Find where the given text appears and provide that cell's center as (x, y) coordinate. 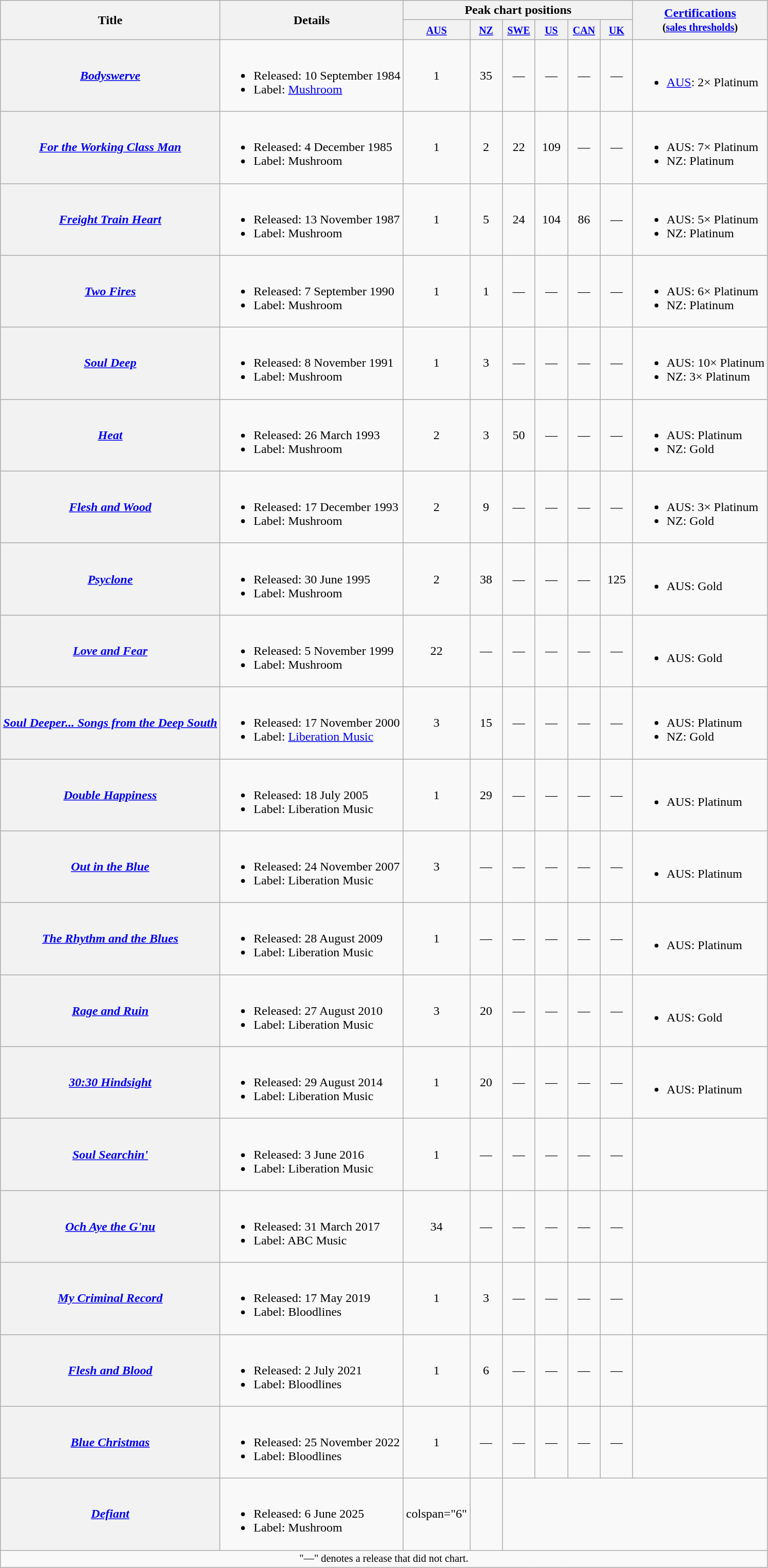
Out in the Blue (110, 867)
AUS: 10× PlatinumNZ: 3× Platinum (700, 363)
Released: 27 August 2010Label: Liberation Music (312, 1011)
86 (584, 219)
Soul Deep (110, 363)
24 (519, 219)
Blue Christmas (110, 1442)
Released: 6 June 2025Label: Mushroom (312, 1514)
Details (312, 20)
Certifications(sales thresholds) (700, 20)
104 (551, 219)
34 (437, 1226)
AUS: 5× PlatinumNZ: Platinum (700, 219)
38 (486, 579)
Flesh and Blood (110, 1370)
Peak chart positions (519, 10)
Released: 5 November 1999Label: Mushroom (312, 651)
Released: 17 December 1993Label: Mushroom (312, 507)
Released: 31 March 2017Label: ABC Music (312, 1226)
For the Working Class Man (110, 147)
SWE (519, 30)
Released: 24 November 2007Label: Liberation Music (312, 867)
Rage and Ruin (110, 1011)
"—" denotes a release that did not chart. (384, 1559)
Heat (110, 435)
Released: 25 November 2022Label: Bloodlines (312, 1442)
50 (519, 435)
Released: 29 August 2014Label: Liberation Music (312, 1083)
6 (486, 1370)
AUS: 7× PlatinumNZ: Platinum (700, 147)
Two Fires (110, 291)
My Criminal Record (110, 1298)
Love and Fear (110, 651)
5 (486, 219)
The Rhythm and the Blues (110, 939)
Released: 13 November 1987Label: Mushroom (312, 219)
Defiant (110, 1514)
Released: 17 November 2000Label: Liberation Music (312, 723)
Released: 30 June 1995Label: Mushroom (312, 579)
Released: 26 March 1993Label: Mushroom (312, 435)
Released: 10 September 1984Label: Mushroom (312, 75)
29 (486, 795)
Released: 2 July 2021Label: Bloodlines (312, 1370)
Psyclone (110, 579)
Released: 17 May 2019Label: Bloodlines (312, 1298)
Soul Deeper... Songs from the Deep South (110, 723)
Soul Searchin' (110, 1155)
CAN (584, 30)
AUS: 6× PlatinumNZ: Platinum (700, 291)
30:30 Hindsight (110, 1083)
Och Aye the G'nu (110, 1226)
Released: 7 September 1990Label: Mushroom (312, 291)
Flesh and Wood (110, 507)
Released: 18 July 2005Label: Liberation Music (312, 795)
AUS (437, 30)
Double Happiness (110, 795)
Released: 3 June 2016Label: Liberation Music (312, 1155)
AUS: 3× PlatinumNZ: Gold (700, 507)
9 (486, 507)
125 (617, 579)
Title (110, 20)
UK (617, 30)
Released: 8 November 1991Label: Mushroom (312, 363)
109 (551, 147)
Released: 4 December 1985Label: Mushroom (312, 147)
Bodyswerve (110, 75)
Released: 28 August 2009Label: Liberation Music (312, 939)
15 (486, 723)
NZ (486, 30)
colspan="6" (437, 1514)
AUS: 2× Platinum (700, 75)
US (551, 30)
35 (486, 75)
Freight Train Heart (110, 219)
